Extract the [X, Y] coordinate from the center of the cell holding the provided text.  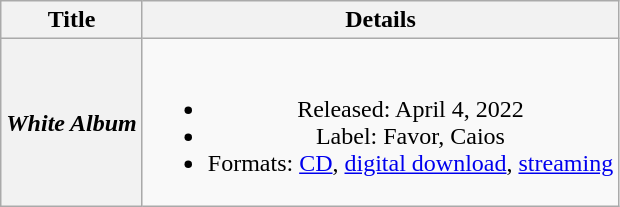
White Album [72, 122]
Details [380, 20]
Released: April 4, 2022Label: Favor, CaiosFormats: CD, digital download, streaming [380, 122]
Title [72, 20]
